Capture the cell that displays the provided text and extract its (x, y) central coordinate. 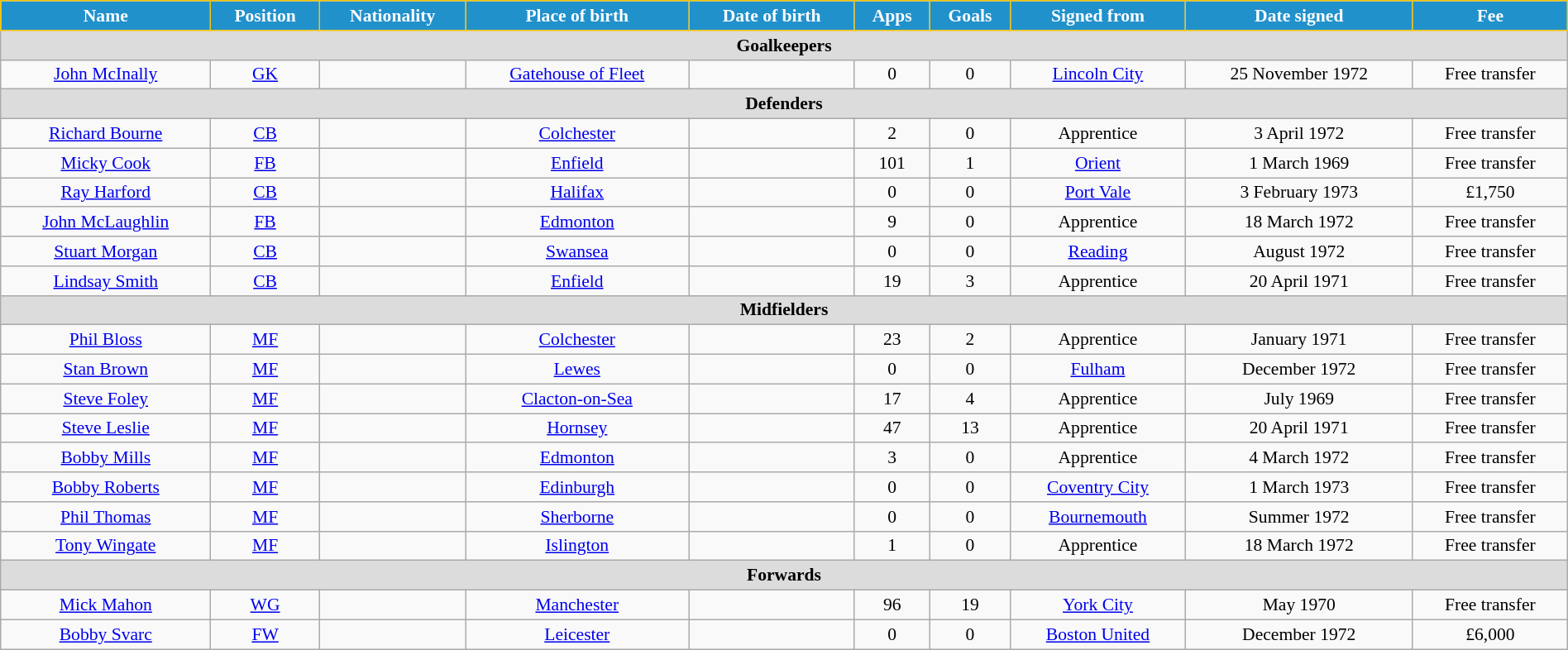
1 March 1969 (1298, 163)
Date signed (1298, 16)
Steve Foley (106, 399)
Bobby Roberts (106, 487)
96 (892, 605)
Position (265, 16)
Goalkeepers (784, 45)
£6,000 (1490, 634)
3 April 1972 (1298, 134)
Boston United (1098, 634)
17 (892, 399)
Bobby Mills (106, 458)
GK (265, 74)
WG (265, 605)
Name (106, 16)
Orient (1098, 163)
Lindsay Smith (106, 281)
Tony Wingate (106, 546)
August 1972 (1298, 251)
Islington (577, 546)
Halifax (577, 193)
Richard Bourne (106, 134)
Micky Cook (106, 163)
John McLaughlin (106, 222)
Lincoln City (1098, 74)
Fulham (1098, 370)
July 1969 (1298, 399)
FW (265, 634)
Edinburgh (577, 487)
Mick Mahon (106, 605)
January 1971 (1298, 340)
Stan Brown (106, 370)
Fee (1490, 16)
Place of birth (577, 16)
47 (892, 428)
25 November 1972 (1298, 74)
Steve Leslie (106, 428)
Signed from (1098, 16)
Stuart Morgan (106, 251)
York City (1098, 605)
1 March 1973 (1298, 487)
Hornsey (577, 428)
9 (892, 222)
Gatehouse of Fleet (577, 74)
Leicester (577, 634)
Date of birth (772, 16)
£1,750 (1490, 193)
Summer 1972 (1298, 517)
Sherborne (577, 517)
Midfielders (784, 310)
Nationality (392, 16)
John McInally (106, 74)
Bournemouth (1098, 517)
13 (970, 428)
4 (970, 399)
Bobby Svarc (106, 634)
Reading (1098, 251)
May 1970 (1298, 605)
Swansea (577, 251)
Manchester (577, 605)
Phil Bloss (106, 340)
Defenders (784, 104)
Ray Harford (106, 193)
3 February 1973 (1298, 193)
101 (892, 163)
4 March 1972 (1298, 458)
Port Vale (1098, 193)
Goals (970, 16)
Coventry City (1098, 487)
Clacton-on-Sea (577, 399)
23 (892, 340)
Lewes (577, 370)
Apps (892, 16)
Phil Thomas (106, 517)
Forwards (784, 576)
